Return (x, y) of the center of cell containing provided text 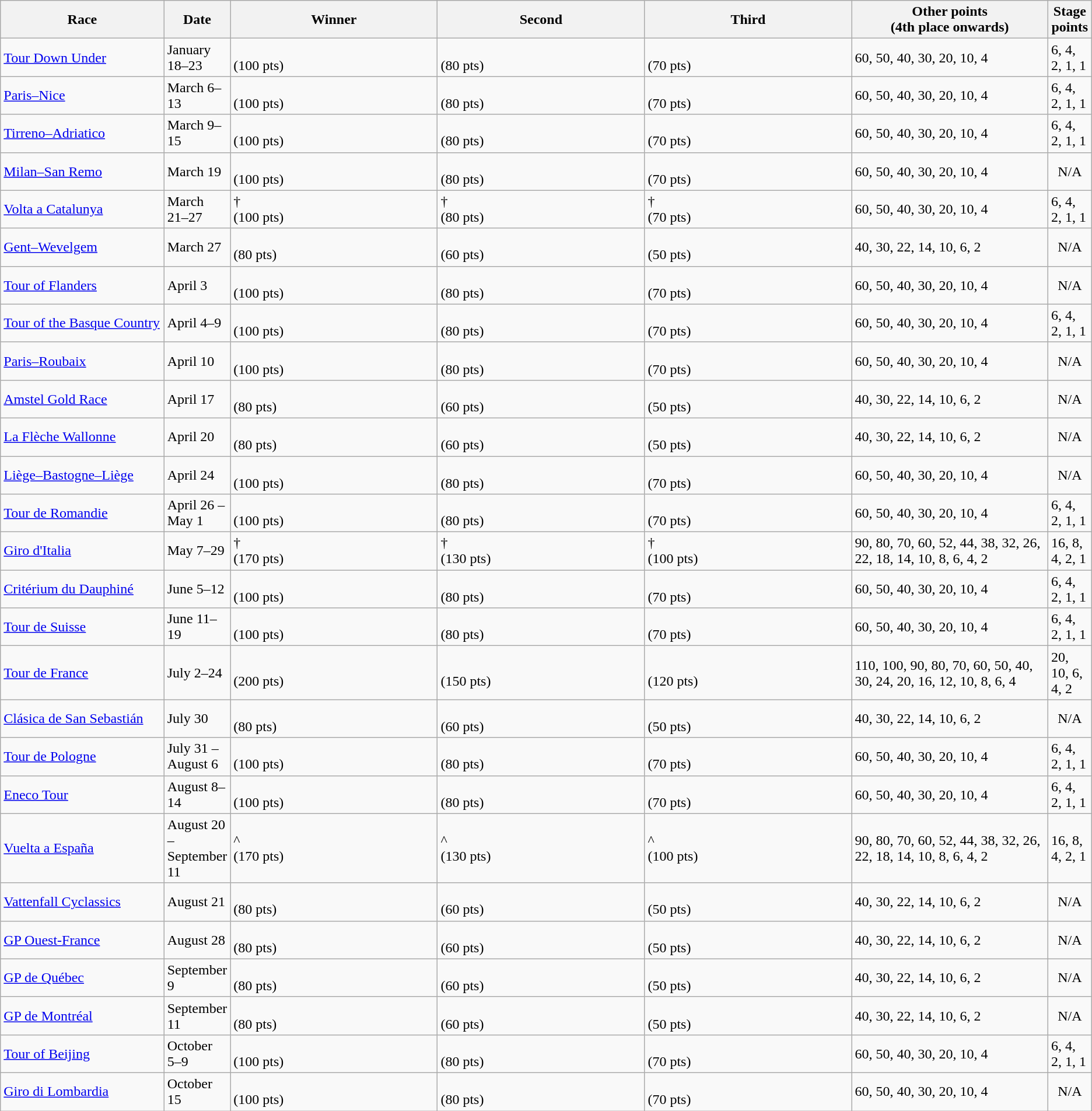
† (170 pts) (334, 551)
October 15 (197, 1091)
† (100 pts) (748, 551)
August 28 (197, 939)
March 6–13 (197, 96)
Tour Down Under (82, 57)
^ (170 pts) (334, 848)
Giro d'Italia (82, 551)
GP de Québec (82, 978)
April 17 (197, 399)
Paris–Nice (82, 96)
†(80 pts) (541, 209)
July 30 (197, 719)
Third (748, 20)
Tour de Pologne (82, 756)
April 3 (197, 285)
† (130 pts) (541, 551)
April 24 (197, 475)
(120 pts) (748, 673)
Critérium du Dauphiné (82, 589)
Tour of Beijing (82, 1054)
March 19 (197, 172)
†(100 pts) (334, 209)
GP de Montréal (82, 1015)
Eneco Tour (82, 795)
April 10 (197, 361)
June 5–12 (197, 589)
March 21–27 (197, 209)
^ (130 pts) (541, 848)
Tirreno–Adriatico (82, 133)
March 9–15 (197, 133)
Amstel Gold Race (82, 399)
Race (82, 20)
†(70 pts) (748, 209)
September 9 (197, 978)
(150 pts) (541, 673)
Paris–Roubaix (82, 361)
Tour de France (82, 673)
Vattenfall Cyclassics (82, 902)
August 20 – September 11 (197, 848)
August 21 (197, 902)
Tour de Suisse (82, 627)
July 2–24 (197, 673)
March 27 (197, 247)
Second (541, 20)
(200 pts) (334, 673)
September 11 (197, 1015)
La Flèche Wallonne (82, 436)
Milan–San Remo (82, 172)
August 8–14 (197, 795)
Date (197, 20)
Vuelta a España (82, 848)
110, 100, 90, 80, 70, 60, 50, 40, 30, 24, 20, 16, 12, 10, 8, 6, 4 (950, 673)
Tour of the Basque Country (82, 323)
Gent–Wevelgem (82, 247)
Giro di Lombardia (82, 1091)
Liège–Bastogne–Liège (82, 475)
May 7–29 (197, 551)
July 31 – August 6 (197, 756)
Stage points (1070, 20)
April 26 – May 1 (197, 513)
GP Ouest-France (82, 939)
Tour of Flanders (82, 285)
April 4–9 (197, 323)
June 11–19 (197, 627)
Winner (334, 20)
Tour de Romandie (82, 513)
20, 10, 6, 4, 2 (1070, 673)
October 5–9 (197, 1054)
January 18–23 (197, 57)
April 20 (197, 436)
Volta a Catalunya (82, 209)
Other points(4th place onwards) (950, 20)
^ (100 pts) (748, 848)
Clásica de San Sebastián (82, 719)
